Output the (x, y) coordinate of the center of the cell containing the given text.  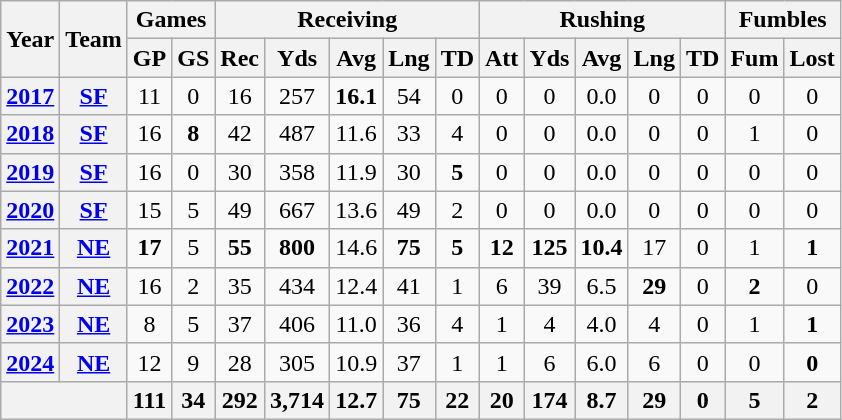
257 (298, 96)
16.1 (356, 96)
111 (149, 400)
2019 (30, 172)
14.6 (356, 248)
800 (298, 248)
Fum (754, 58)
2018 (30, 134)
Rec (240, 58)
GS (194, 58)
6.0 (602, 362)
42 (240, 134)
12.7 (356, 400)
2024 (30, 362)
6.5 (602, 286)
35 (240, 286)
305 (298, 362)
36 (409, 324)
2017 (30, 96)
GP (149, 58)
11.9 (356, 172)
10.4 (602, 248)
2022 (30, 286)
54 (409, 96)
Fumbles (782, 20)
41 (409, 286)
28 (240, 362)
358 (298, 172)
Year (30, 39)
11.0 (356, 324)
Receiving (348, 20)
2020 (30, 210)
667 (298, 210)
174 (550, 400)
22 (457, 400)
9 (194, 362)
406 (298, 324)
4.0 (602, 324)
15 (149, 210)
Games (170, 20)
Att (502, 58)
Lost (812, 58)
487 (298, 134)
55 (240, 248)
8.7 (602, 400)
125 (550, 248)
10.9 (356, 362)
39 (550, 286)
2021 (30, 248)
12.4 (356, 286)
434 (298, 286)
3,714 (298, 400)
292 (240, 400)
34 (194, 400)
33 (409, 134)
2023 (30, 324)
11.6 (356, 134)
13.6 (356, 210)
Rushing (602, 20)
Team (94, 39)
20 (502, 400)
11 (149, 96)
